Provide the [x, y] coordinate of the cell's center where the given text is located.  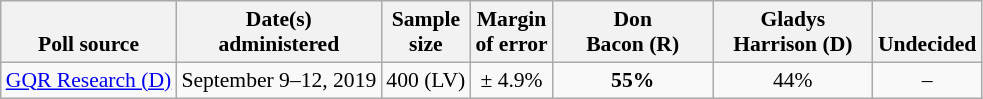
Samplesize [426, 32]
Undecided [927, 32]
– [927, 80]
GladysHarrison (D) [793, 32]
55% [633, 80]
September 9–12, 2019 [278, 80]
Poll source [89, 32]
GQR Research (D) [89, 80]
DonBacon (R) [633, 32]
Date(s)administered [278, 32]
44% [793, 80]
± 4.9% [511, 80]
Marginof error [511, 32]
400 (LV) [426, 80]
